Provide the [X, Y] coordinate of the cell's center where the given text is located.  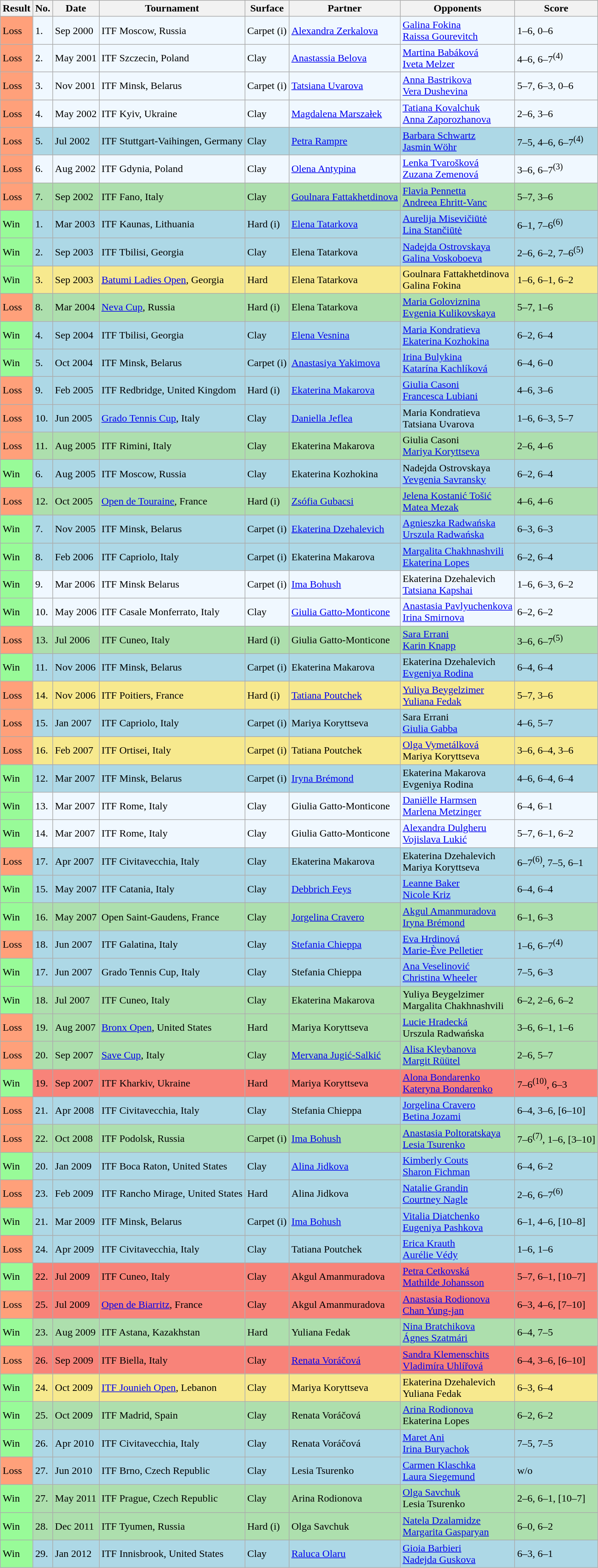
ITF Poitiers, France [172, 695]
Eva Hrdinová Marie-Ève Pelletier [457, 944]
Aug 2007 [76, 1028]
6–1, 6–3 [556, 917]
Yuliya Beygelzimer Yuliana Fedak [457, 695]
5–7, 6–1, [10–7] [556, 1277]
ITF Astana, Kazakhstan [172, 1333]
3–6, 6–4, 3–6 [556, 750]
Barbara Schwartz Jasmin Wöhr [457, 141]
Open de Touraine, France [172, 502]
Jan 2012 [76, 1554]
Nov 2005 [76, 529]
May 2006 [76, 612]
Daniëlle Harmsen Marlena Metzinger [457, 806]
Opponents [457, 9]
Nov 2001 [76, 86]
6–2, 2–6, 6–2 [556, 1000]
Sara Errani Karin Knapp [457, 639]
4–6, 6–4, 6–4 [556, 778]
Raluca Olaru [345, 1554]
Oct 2008 [76, 1138]
Olga Savchuk Lesia Tsurenko [457, 1499]
Sandra Klemenschits Vladimíra Uhlířová [457, 1360]
Margalita Chakhnashvili Ekaterina Lopes [457, 557]
6–4, 6–0 [556, 363]
Galina Fokina Raissa Gourevitch [457, 31]
w/o [556, 1471]
Neva Cup, Russia [172, 307]
Goulnara Fattakhetdinova Galina Fokina [457, 279]
Anastasia Rodionova Chan Yung-jan [457, 1304]
Dec 2011 [76, 1526]
6–3, 4–6, [7–10] [556, 1304]
Ekaterina Dzehalevich Evgeniya Rodina [457, 668]
Anastasia Pavlyuchenkova Irina Smirnova [457, 612]
Partner [345, 9]
Feb 2006 [76, 557]
Aug 2002 [76, 169]
Apr 2007 [76, 862]
Jelena Kostanić Tošić Matea Mezak [457, 502]
ITF Rancho Mirage, United States [172, 1194]
7–5, 7–5 [556, 1443]
7–6(10), 6–3 [556, 1083]
Tournament [172, 9]
Irina Bulykina Katarína Kachlíková [457, 363]
Maria Kondratieva Ekaterina Kozhokina [457, 335]
Oct 2005 [76, 502]
Open Saint-Gaudens, France [172, 917]
Sep 2002 [76, 197]
4–6, 5–7 [556, 723]
Apr 2009 [76, 1249]
2–6, 4–6 [556, 446]
Lucie Hradecká Urszula Radwańska [457, 1028]
Jan 2007 [76, 723]
ITF Galatina, Italy [172, 944]
Aurelija Misevičiūtė Lina Stančiūtė [457, 224]
Bronx Open, United States [172, 1028]
6–3, 6–1 [556, 1554]
Nadejda Ostrovskaya Galina Voskoboeva [457, 252]
6–4, 7–5 [556, 1333]
Magdalena Marszałek [345, 113]
1–6, 6–3, 5–7 [556, 418]
ITF Tyumen, Russia [172, 1526]
ITF Stuttgart-Vaihingen, Germany [172, 141]
ITF Podolsk, Russia [172, 1138]
Anna Bastrikova Vera Dushevina [457, 86]
Debbrich Feys [345, 889]
May 2002 [76, 113]
Erica Krauth Aurélie Védy [457, 1249]
Gioia Barbieri Nadejda Guskova [457, 1554]
Natalie Grandin Courtney Nagle [457, 1194]
ITF Kharkiv, Ukraine [172, 1083]
ITF Fano, Italy [172, 197]
May 2001 [76, 58]
4–6, 6–7(4) [556, 58]
Aug 2009 [76, 1333]
Apr 2010 [76, 1443]
1–6, 0–6 [556, 31]
Apr 2008 [76, 1110]
Ana Veselinović Christina Wheeler [457, 972]
Zsófia Gubacsi [345, 502]
6–3, 6–3 [556, 529]
Lesia Tsurenko [345, 1471]
ITF Catania, Italy [172, 889]
ITF Szczecin, Poland [172, 58]
Giulia Casoni Francesca Lubiani [457, 391]
4–6, 3–6 [556, 391]
Ekaterina Dzehalevich [345, 529]
Feb 2009 [76, 1194]
Feb 2005 [76, 391]
Result [17, 9]
ITF Redbridge, United Kingdom [172, 391]
Mervana Jugić-Salkić [345, 1055]
4–6, 4–6 [556, 502]
No. [43, 9]
Giulia Casoni Mariya Koryttseva [457, 446]
Carmen Klaschka Laura Siegemund [457, 1471]
Alisa Kleybanova Margit Rüütel [457, 1055]
Alexandra Dulgheru Vojislava Lukić [457, 834]
Iryna Brémond [345, 778]
Alexandra Zerkalova [345, 31]
Anastasia Poltoratskaya Lesia Tsurenko [457, 1138]
ITF Kaunas, Lithuania [172, 224]
29. [43, 1554]
Batumi Ladies Open, Georgia [172, 279]
6–3, 6–4 [556, 1388]
28. [43, 1526]
Martina Babáková Iveta Melzer [457, 58]
ITF Kyiv, Ukraine [172, 113]
7–5, 6–3 [556, 972]
Maret Ani Irina Buryachok [457, 1443]
2–6, 5–7 [556, 1055]
Agnieszka Radwańska Urszula Radwańska [457, 529]
Feb 2007 [76, 750]
ITF Minsk Belarus [172, 584]
Tatiana Kovalchuk Anna Zaporozhanova [457, 113]
Sep 2000 [76, 31]
Leanne Baker Nicole Kriz [457, 889]
Jun 2005 [76, 418]
6–1, 4–6, [10–8] [556, 1221]
6–7(6), 7–5, 6–1 [556, 862]
Olga Vymetálková Mariya Koryttseva [457, 750]
Daniella Jeflea [345, 418]
Mar 2003 [76, 224]
Petra Cetkovská Mathilde Johansson [457, 1277]
Yuliana Fedak [345, 1333]
Jan 2009 [76, 1166]
5–7, 6–3, 0–6 [556, 86]
1–6, 6–7(4) [556, 944]
Jul 2007 [76, 1000]
2–6, 6–1, [10–7] [556, 1499]
Oct 2004 [76, 363]
Anastassia Belova [345, 58]
Elena Vesnina [345, 335]
ITF Boca Raton, United States [172, 1166]
Olena Antypina [345, 169]
Ekaterina Dzehalevich Mariya Koryttseva [457, 862]
Score [556, 9]
Ekaterina Kozhokina [345, 473]
Jun 2010 [76, 1471]
Ekaterina Makarova Evgeniya Rodina [457, 778]
5–7, 6–1, 6–2 [556, 834]
3–6, 6–7(5) [556, 639]
Maria Goloviznina Evgenia Kulikovskaya [457, 307]
Yuliya Beygelzimer Margalita Chakhnashvili [457, 1000]
6–0, 6–2 [556, 1526]
Jorgelina Cravero Betina Jozami [457, 1110]
ITF Prague, Czech Republic [172, 1499]
Arina Rodionova Ekaterina Lopes [457, 1415]
1–6, 1–6 [556, 1249]
Sep 2009 [76, 1360]
Jorgelina Cravero [345, 917]
ITF Rimini, Italy [172, 446]
Natela Dzalamidze Margarita Gasparyan [457, 1526]
Mar 2006 [76, 584]
6–4, 6–1 [556, 806]
Sara Errani Giulia Gabba [457, 723]
Alona Bondarenko Kateryna Bondarenko [457, 1083]
ITF Jounieh Open, Lebanon [172, 1388]
Petra Rampre [345, 141]
Mar 2004 [76, 307]
Date [76, 9]
Maria Kondratieva Tatsiana Uvarova [457, 418]
ITF Biella, Italy [172, 1360]
1–6, 6–3, 6–2 [556, 584]
Flavia Pennetta Andreea Ehritt-Vanc [457, 197]
ITF Innisbrook, United States [172, 1554]
Surface [267, 9]
ITF Brno, Czech Republic [172, 1471]
May 2011 [76, 1499]
Kimberly Couts Sharon Fichman [457, 1166]
Ekaterina Dzehalevich Yuliana Fedak [457, 1388]
ITF Casale Monferrato, Italy [172, 612]
Nina Bratchikova Ágnes Szatmári [457, 1333]
Lenka Tvarošková Zuzana Zemenová [457, 169]
Akgul Amanmuradova Iryna Brémond [457, 917]
2–6, 3–6 [556, 113]
Olga Savchuk [345, 1526]
6–1, 7–6(6) [556, 224]
ITF Gdynia, Poland [172, 169]
5–7, 1–6 [556, 307]
6–4, 6–2 [556, 1166]
Anastasiya Yakimova [345, 363]
Ekaterina Dzehalevich Tatsiana Kapshai [457, 584]
2–6, 6–2, 7–6(5) [556, 252]
ITF Madrid, Spain [172, 1415]
3–6, 6–1, 1–6 [556, 1028]
Jul 2002 [76, 141]
ITF Ortisei, Italy [172, 750]
2–6, 6–7(6) [556, 1194]
Vitalia Diatchenko Eugeniya Pashkova [457, 1221]
Nadejda Ostrovskaya Yevgenia Savransky [457, 473]
7–6(7), 1–6, [3–10] [556, 1138]
Goulnara Fattakhetdinova [345, 197]
3–6, 6–7(3) [556, 169]
Jul 2006 [76, 639]
Arina Rodionova [345, 1499]
Mar 2009 [76, 1221]
Tatsiana Uvarova [345, 86]
Open de Biarritz, France [172, 1304]
Sep 2004 [76, 335]
Save Cup, Italy [172, 1055]
1–6, 6–1, 6–2 [556, 279]
7–5, 4–6, 6–7(4) [556, 141]
